Determine the (x, y) coordinate at the center of the cell enclosing the given text.  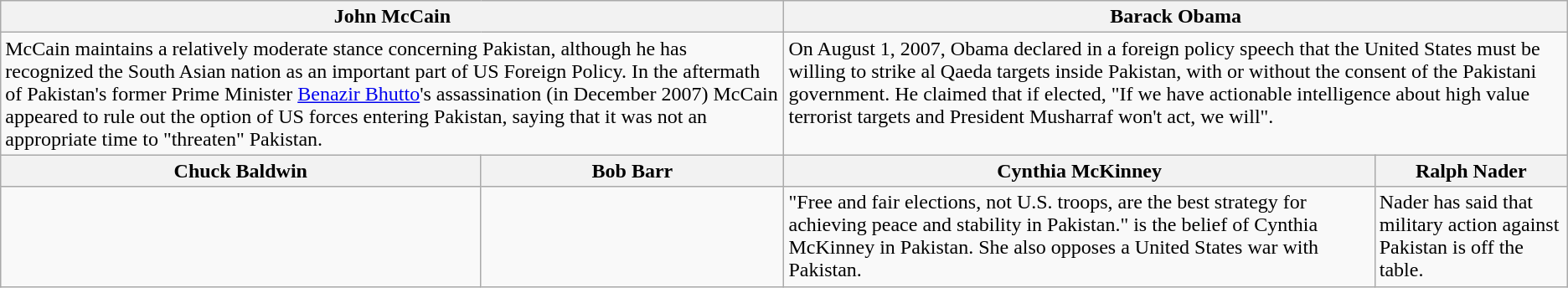
John McCain (392, 17)
Chuck Baldwin (241, 171)
Cynthia McKinney (1079, 171)
Barack Obama (1176, 17)
Ralph Nader (1471, 171)
Nader has said that military action against Pakistan is off the table. (1471, 236)
Bob Barr (632, 171)
